Locate the cell with the specified text and output its (x, y) center coordinate. 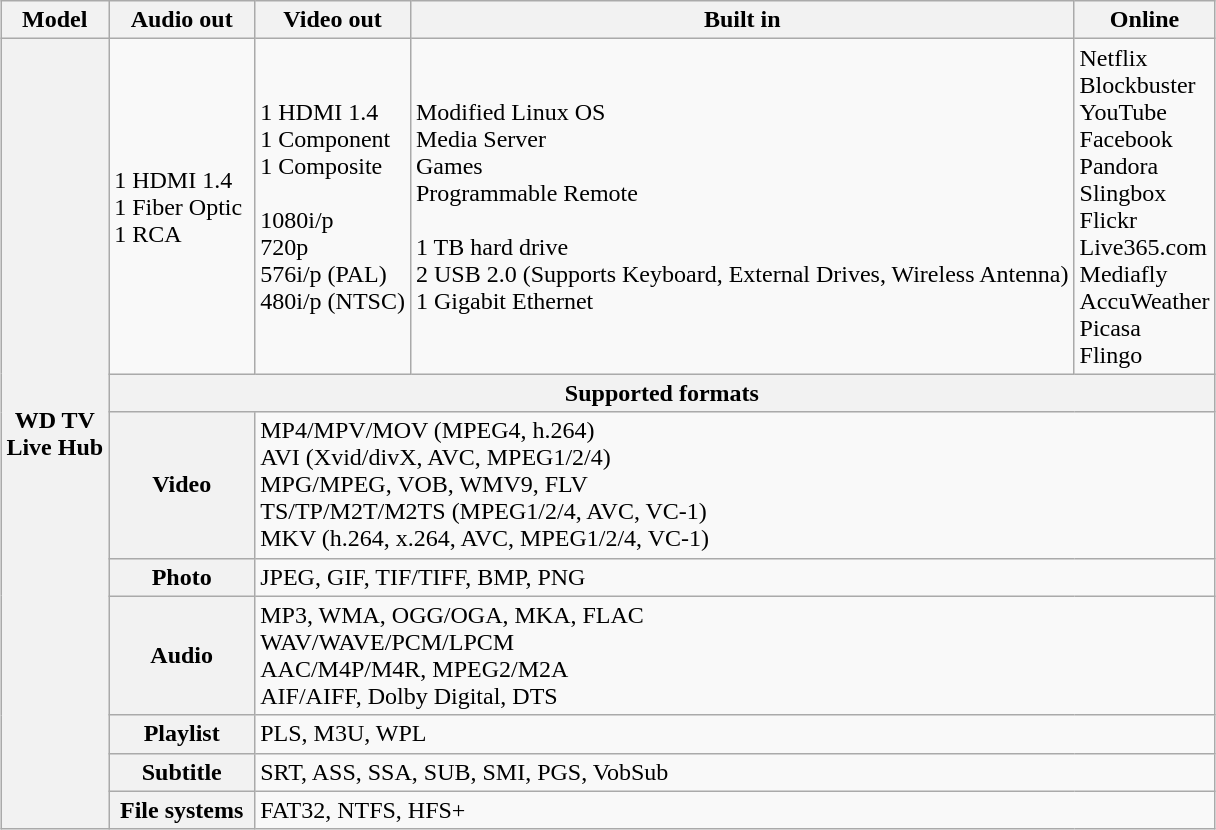
Supported formats (662, 393)
Video out (333, 20)
Online (1144, 20)
Audio out (182, 20)
JPEG, GIF, TIF/TIFF, BMP, PNG (735, 577)
Built in (742, 20)
File systems (182, 810)
Audio (182, 656)
NetflixBlockbusterYouTubeFacebookPandoraSlingboxFlickrLive365.comMediaflyAccuWeatherPicasaFlingo (1144, 206)
Subtitle (182, 772)
Model (55, 20)
1 HDMI 1.41 Fiber Optic1 RCA (182, 206)
Photo (182, 577)
SRT, ASS, SSA, SUB, SMI, PGS, VobSub (735, 772)
Video (182, 485)
Playlist (182, 734)
MP3, WMA, OGG/OGA, MKA, FLACWAV/WAVE/PCM/LPCMAAC/M4P/M4R, MPEG2/M2AAIF/AIFF, Dolby Digital, DTS (735, 656)
PLS, M3U, WPL (735, 734)
WD TVLive Hub (55, 434)
FAT32, NTFS, HFS+ (735, 810)
1 HDMI 1.41 Component1 Composite1080i/p720p576i/p (PAL)480i/p (NTSC) (333, 206)
